Scan for the cell matching the given text and deliver its (x, y) coordinate at center. 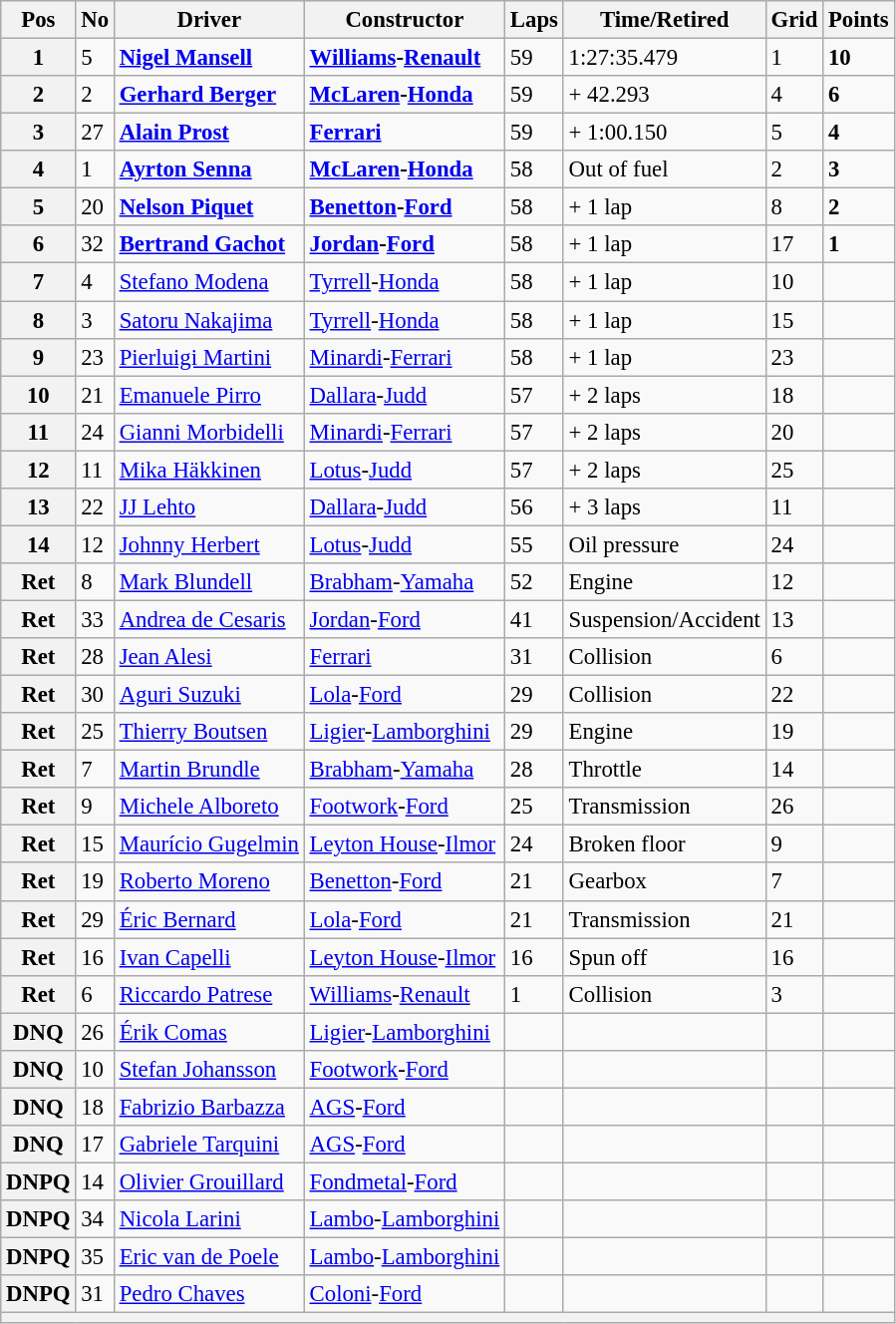
+ 42.293 (664, 95)
1:27:35.479 (664, 58)
Maurício Gugelmin (209, 844)
Spun off (664, 957)
+ 3 laps (664, 507)
Driver (209, 20)
Out of fuel (664, 169)
Mika Häkkinen (209, 470)
Andrea de Cesaris (209, 619)
Bertrand Gachot (209, 244)
Érik Comas (209, 1032)
Michele Alboreto (209, 807)
Mark Blundell (209, 582)
Pedro Chaves (209, 1294)
Fabrizio Barbazza (209, 1107)
Oil pressure (664, 544)
Gabriele Tarquini (209, 1145)
Martin Brundle (209, 770)
Throttle (664, 770)
Nicola Larini (209, 1219)
Olivier Grouillard (209, 1181)
Thierry Boutsen (209, 732)
33 (95, 619)
Éric Bernard (209, 919)
Time/Retired (664, 20)
Jean Alesi (209, 657)
Aguri Suzuki (209, 695)
+ 1:00.150 (664, 133)
Stefan Johansson (209, 1070)
Nelson Piquet (209, 207)
Grid (793, 20)
Laps (534, 20)
Johnny Herbert (209, 544)
30 (95, 695)
Stefano Modena (209, 282)
35 (95, 1257)
34 (95, 1219)
27 (95, 133)
Ivan Capelli (209, 957)
Nigel Mansell (209, 58)
Alain Prost (209, 133)
Gerhard Berger (209, 95)
Riccardo Patrese (209, 994)
Fondmetal-Ford (405, 1181)
Constructor (405, 20)
Ayrton Senna (209, 169)
Pierluigi Martini (209, 357)
Emanuele Pirro (209, 395)
Coloni-Ford (405, 1294)
Satoru Nakajima (209, 320)
Pos (38, 20)
Gianni Morbidelli (209, 432)
55 (534, 544)
Roberto Moreno (209, 882)
Gearbox (664, 882)
56 (534, 507)
Eric van de Poele (209, 1257)
JJ Lehto (209, 507)
41 (534, 619)
No (95, 20)
Points (859, 20)
52 (534, 582)
32 (95, 244)
Suspension/Accident (664, 619)
Broken floor (664, 844)
